Find where the given text appears and provide that cell's center as [x, y] coordinate. 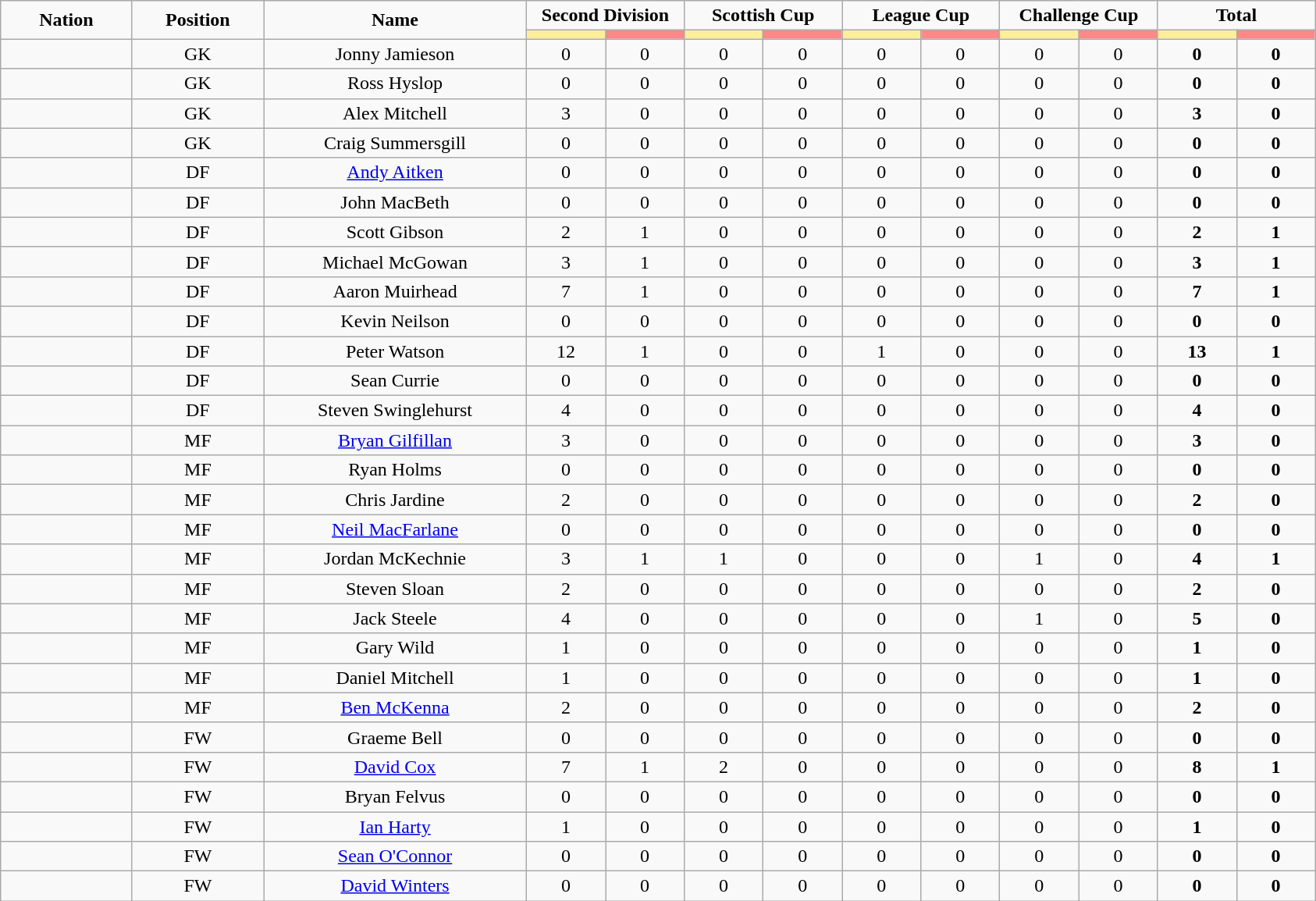
David Cox [395, 767]
13 [1197, 351]
5 [1197, 618]
Nation [66, 20]
8 [1197, 767]
League Cup [921, 16]
Aaron Muirhead [395, 291]
Jordan McKechnie [395, 559]
12 [565, 351]
Scottish Cup [763, 16]
David Winters [395, 886]
Steven Swinglehurst [395, 411]
Ian Harty [395, 827]
Jonny Jamieson [395, 54]
Neil MacFarlane [395, 529]
Chris Jardine [395, 500]
Challenge Cup [1079, 16]
Ryan Holms [395, 470]
Bryan Gilfillan [395, 440]
Ben McKenna [395, 707]
Scott Gibson [395, 232]
Name [395, 20]
Gary Wild [395, 648]
Alex Mitchell [395, 113]
Position [197, 20]
Sean O'Connor [395, 856]
Graeme Bell [395, 737]
Bryan Felvus [395, 796]
John MacBeth [395, 202]
Sean Currie [395, 381]
Andy Aitken [395, 173]
Total [1236, 16]
Jack Steele [395, 618]
Craig Summersgill [395, 143]
Michael McGowan [395, 262]
Ross Hyslop [395, 84]
Peter Watson [395, 351]
Steven Sloan [395, 589]
Kevin Neilson [395, 321]
Daniel Mitchell [395, 678]
Second Division [605, 16]
